Capture the cell that displays the provided text and extract its (X, Y) central coordinate. 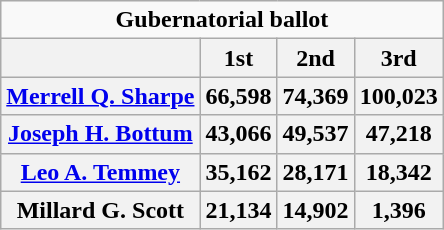
35,162 (238, 172)
Millard G. Scott (100, 210)
74,369 (316, 96)
18,342 (398, 172)
14,902 (316, 210)
Gubernatorial ballot (222, 20)
66,598 (238, 96)
1st (238, 58)
100,023 (398, 96)
28,171 (316, 172)
21,134 (238, 210)
Joseph H. Bottum (100, 134)
43,066 (238, 134)
1,396 (398, 210)
47,218 (398, 134)
3rd (398, 58)
2nd (316, 58)
Leo A. Temmey (100, 172)
Merrell Q. Sharpe (100, 96)
49,537 (316, 134)
